Return (X, Y) of the center of cell containing provided text 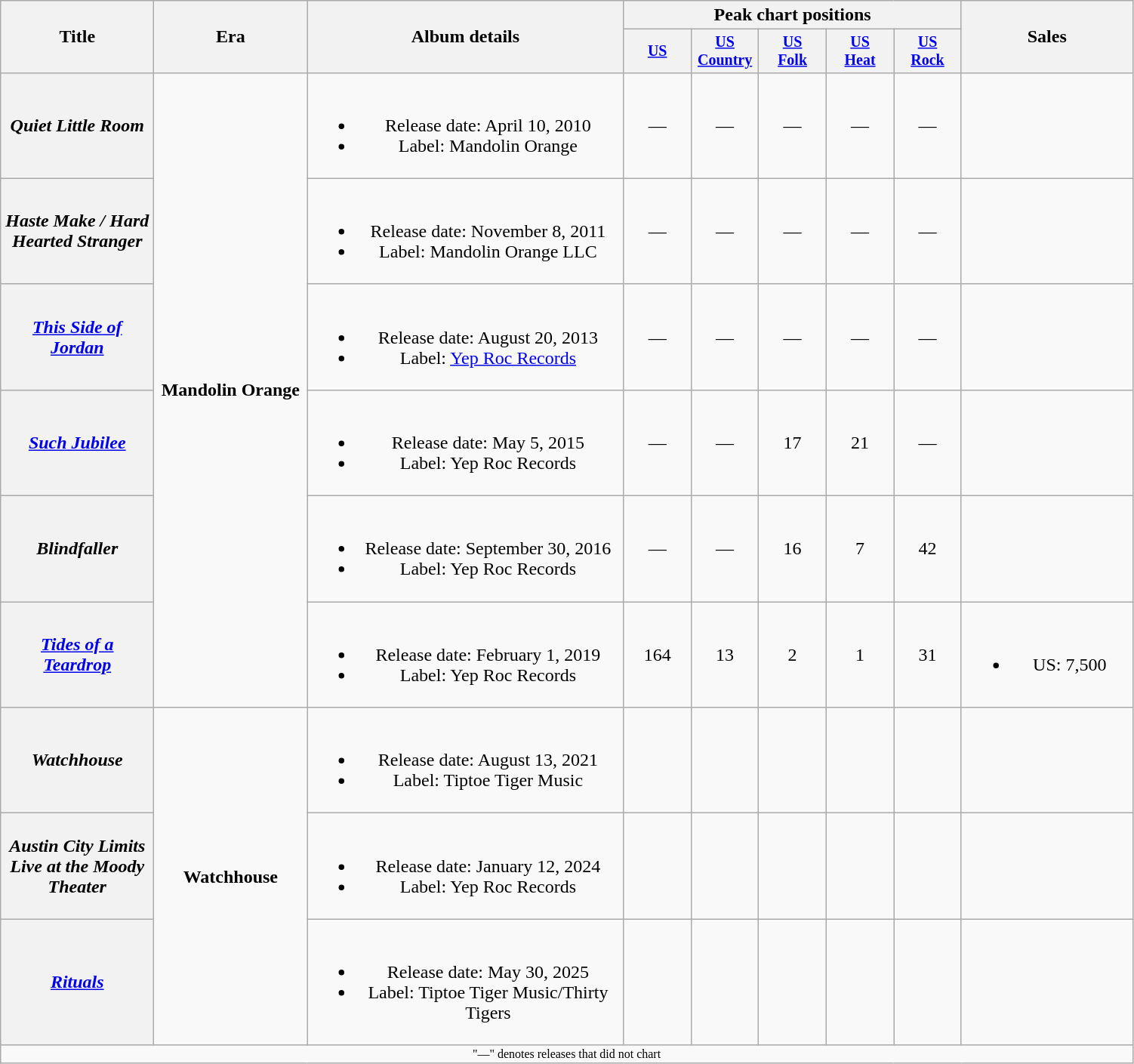
Quiet Little Room (77, 125)
42 (927, 549)
Blindfaller (77, 549)
Release date: January 12, 2024Label: Yep Roc Records (465, 866)
This Side of Jordan (77, 337)
Peak chart positions (793, 15)
Sales (1046, 37)
Title (77, 37)
Album details (465, 37)
Release date: September 30, 2016Label: Yep Roc Records (465, 549)
Austin City Limits Live at the Moody Theater (77, 866)
31 (927, 655)
16 (793, 549)
Release date: April 10, 2010Label: Mandolin Orange (465, 125)
US Rock (927, 51)
Release date: February 1, 2019Label: Yep Roc Records (465, 655)
Release date: August 20, 2013Label: Yep Roc Records (465, 337)
US (657, 51)
21 (859, 443)
Era (231, 37)
Release date: August 13, 2021Label: Tiptoe Tiger Music (465, 760)
Tides of a Teardrop (77, 655)
Such Jubilee (77, 443)
7 (859, 549)
Haste Make / Hard Hearted Stranger (77, 231)
US Heat (859, 51)
Rituals (77, 982)
Release date: May 5, 2015Label: Yep Roc Records (465, 443)
US: 7,500 (1046, 655)
2 (793, 655)
164 (657, 655)
Release date: November 8, 2011Label: Mandolin Orange LLC (465, 231)
US Folk (793, 51)
13 (725, 655)
17 (793, 443)
Release date: May 30, 2025Label: Tiptoe Tiger Music/Thirty Tigers (465, 982)
"—" denotes releases that did not chart (567, 1054)
Mandolin Orange (231, 390)
US Country (725, 51)
1 (859, 655)
